Return (x, y) of the center of cell containing provided text 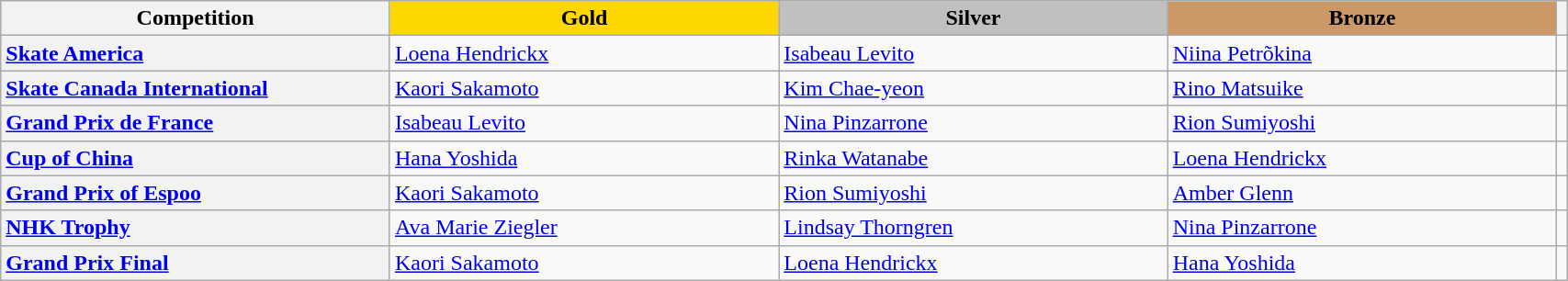
Grand Prix de France (196, 123)
Rino Matsuike (1361, 88)
Grand Prix of Espoo (196, 193)
Rinka Watanabe (974, 158)
Gold (584, 18)
Grand Prix Final (196, 263)
Competition (196, 18)
Ava Marie Ziegler (584, 228)
Cup of China (196, 158)
Skate Canada International (196, 88)
Silver (974, 18)
Kim Chae-yeon (974, 88)
Skate America (196, 53)
Niina Petrõkina (1361, 53)
NHK Trophy (196, 228)
Amber Glenn (1361, 193)
Bronze (1361, 18)
Lindsay Thorngren (974, 228)
